Scan for the cell matching the given text and deliver its [x, y] coordinate at center. 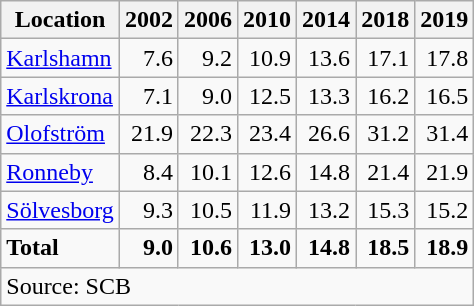
Source: SCB [238, 286]
Karlskrona [60, 96]
Olofström [60, 134]
Sölvesborg [60, 210]
9.3 [148, 210]
7.6 [148, 58]
16.5 [444, 96]
7.1 [148, 96]
18.5 [386, 248]
15.3 [386, 210]
8.4 [148, 172]
17.8 [444, 58]
31.4 [444, 134]
Total [60, 248]
15.2 [444, 210]
Location [60, 20]
2010 [268, 20]
16.2 [386, 96]
Ronneby [60, 172]
2002 [148, 20]
13.3 [326, 96]
18.9 [444, 248]
17.1 [386, 58]
21.4 [386, 172]
31.2 [386, 134]
10.5 [208, 210]
11.9 [268, 210]
10.6 [208, 248]
2014 [326, 20]
10.1 [208, 172]
22.3 [208, 134]
26.6 [326, 134]
2019 [444, 20]
12.6 [268, 172]
2006 [208, 20]
9.2 [208, 58]
13.6 [326, 58]
23.4 [268, 134]
12.5 [268, 96]
13.2 [326, 210]
10.9 [268, 58]
2018 [386, 20]
13.0 [268, 248]
Karlshamn [60, 58]
